Capture the cell that displays the provided text and extract its (x, y) central coordinate. 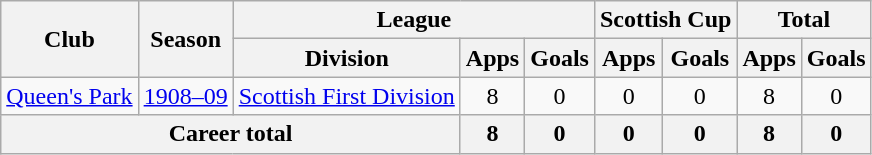
Club (70, 39)
Queen's Park (70, 96)
Division (346, 58)
Career total (231, 134)
Scottish Cup (665, 20)
Season (186, 39)
1908–09 (186, 96)
Total (804, 20)
Scottish First Division (346, 96)
League (414, 20)
